Output the (X, Y) coordinate of the center of the cell containing the given text.  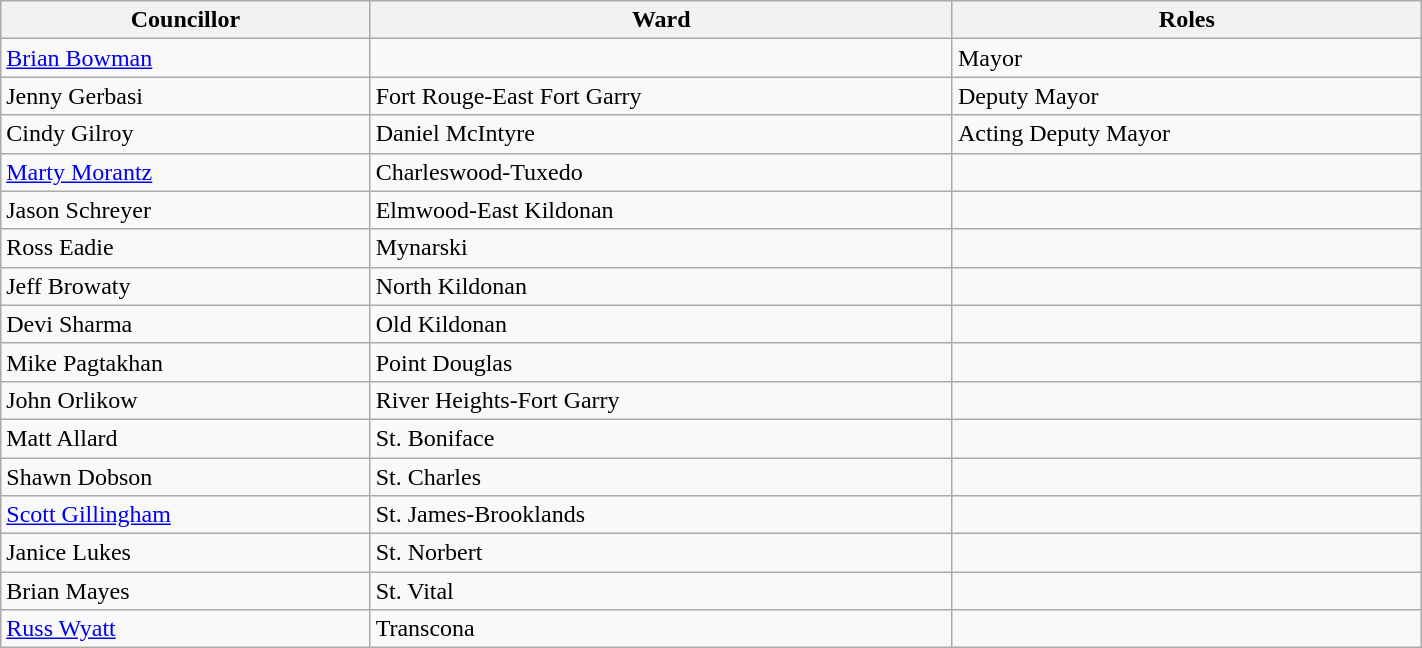
Old Kildonan (661, 324)
St. Charles (661, 477)
Fort Rouge-East Fort Garry (661, 96)
Matt Allard (186, 438)
Councillor (186, 20)
St. Vital (661, 591)
Ross Eadie (186, 248)
Mynarski (661, 248)
St. Norbert (661, 553)
Jenny Gerbasi (186, 96)
Marty Morantz (186, 172)
Jeff Browaty (186, 286)
Brian Bowman (186, 58)
Charleswood-Tuxedo (661, 172)
Mayor (1186, 58)
Acting Deputy Mayor (1186, 134)
Elmwood-East Kildonan (661, 210)
Roles (1186, 20)
St. James-Brooklands (661, 515)
Devi Sharma (186, 324)
Brian Mayes (186, 591)
Ward (661, 20)
Mike Pagtakhan (186, 362)
Janice Lukes (186, 553)
River Heights-Fort Garry (661, 400)
Shawn Dobson (186, 477)
Cindy Gilroy (186, 134)
North Kildonan (661, 286)
St. Boniface (661, 438)
John Orlikow (186, 400)
Jason Schreyer (186, 210)
Point Douglas (661, 362)
Transcona (661, 629)
Daniel McIntyre (661, 134)
Scott Gillingham (186, 515)
Russ Wyatt (186, 629)
Deputy Mayor (1186, 96)
